Detect which cell encompasses the target text, then output its [x, y] center coordinate. 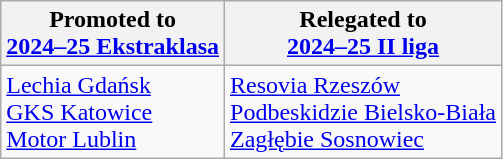
Resovia Rzeszów Podbeskidzie Bielsko-Biała Zagłębie Sosnowiec [364, 112]
Promoted to2024–25 Ekstraklasa [113, 34]
Lechia Gdańsk GKS Katowice Motor Lublin [113, 112]
Relegated to2024–25 II liga [364, 34]
